Extract the (x, y) coordinate from the center of the cell holding the provided text.  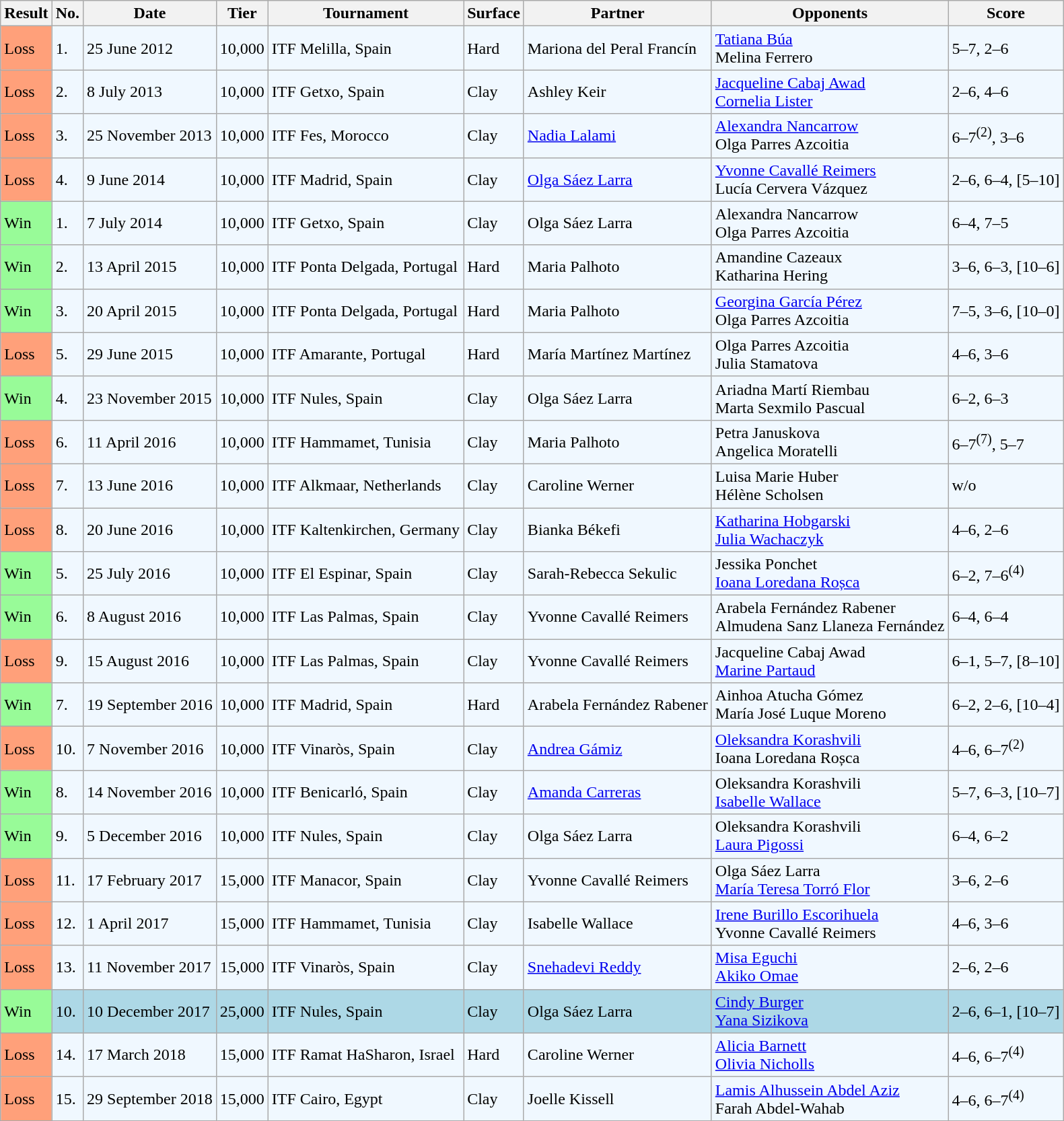
Yvonne Cavallé Reimers Lucía Cervera Vázquez (830, 179)
2–6, 4–6 (1005, 92)
29 June 2015 (150, 354)
Tatiana Búa Melina Ferrero (830, 48)
Oleksandra Korashvili Laura Pigossi (830, 836)
13 April 2015 (150, 266)
ITF El Espinar, Spain (365, 573)
25 November 2013 (150, 136)
Jacqueline Cabaj Awad Cornelia Lister (830, 92)
Oleksandra Korashvili Isabelle Wallace (830, 793)
25,000 (242, 1011)
6–4, 6–4 (1005, 618)
Amanda Carreras (618, 793)
Amandine Cazeaux Katharina Hering (830, 266)
Ashley Keir (618, 92)
6–7(7), 5–7 (1005, 441)
6–4, 6–2 (1005, 836)
5–7, 2–6 (1005, 48)
15 August 2016 (150, 661)
ITF Benicarló, Spain (365, 793)
ITF Manacor, Spain (365, 880)
9 June 2014 (150, 179)
6–7(2), 3–6 (1005, 136)
3–6, 2–6 (1005, 880)
Isabelle Wallace (618, 923)
2–6, 6–1, [10–7] (1005, 1011)
Olga Sáez Larra María Teresa Torró Flor (830, 880)
25 July 2016 (150, 573)
Georgina García Pérez Olga Parres Azcoitia (830, 311)
Oleksandra Korashvili Ioana Loredana Roșca (830, 748)
Sarah-Rebecca Sekulic (618, 573)
Tier (242, 13)
4–6, 2–6 (1005, 529)
6–1, 5–7, [8–10] (1005, 661)
10 December 2017 (150, 1011)
5–7, 6–3, [10–7] (1005, 793)
Olga Parres Azcoitia Julia Stamatova (830, 354)
Bianka Békefi (618, 529)
11 November 2017 (150, 968)
25 June 2012 (150, 48)
4–6, 6–7(2) (1005, 748)
6–2, 7–6(4) (1005, 573)
Surface (494, 13)
11 April 2016 (150, 441)
ITF Alkmaar, Netherlands (365, 486)
Ariadna Martí Riembau Marta Sexmilo Pascual (830, 398)
23 November 2015 (150, 398)
15. (67, 1098)
ITF Amarante, Portugal (365, 354)
Snehadevi Reddy (618, 968)
ITF Fes, Morocco (365, 136)
7–5, 3–6, [10–0] (1005, 311)
Arabela Fernández Rabener (618, 705)
ITF Cairo, Egypt (365, 1098)
Date (150, 13)
Alicia Barnett Olivia Nicholls (830, 1055)
17 March 2018 (150, 1055)
7 November 2016 (150, 748)
Partner (618, 13)
12. (67, 923)
11. (67, 880)
17 February 2017 (150, 880)
6–2, 2–6, [10–4] (1005, 705)
13 June 2016 (150, 486)
2–6, 2–6 (1005, 968)
13. (67, 968)
Jessika Ponchet Ioana Loredana Roșca (830, 573)
Petra Januskova Angelica Moratelli (830, 441)
ITF Kaltenkirchen, Germany (365, 529)
29 September 2018 (150, 1098)
Arabela Fernández Rabener Almudena Sanz Llaneza Fernández (830, 618)
w/o (1005, 486)
3–6, 6–3, [10–6] (1005, 266)
Cindy Burger Yana Sizikova (830, 1011)
8 July 2013 (150, 92)
Tournament (365, 13)
1 April 2017 (150, 923)
Misa Eguchi Akiko Omae (830, 968)
Nadia Lalami (618, 136)
Ainhoa Atucha Gómez María José Luque Moreno (830, 705)
5 December 2016 (150, 836)
No. (67, 13)
19 September 2016 (150, 705)
2–6, 6–4, [5–10] (1005, 179)
14. (67, 1055)
Mariona del Peral Francín (618, 48)
Score (1005, 13)
14 November 2016 (150, 793)
Andrea Gámiz (618, 748)
8 August 2016 (150, 618)
ITF Melilla, Spain (365, 48)
Result (26, 13)
Joelle Kissell (618, 1098)
6–2, 6–3 (1005, 398)
6–4, 7–5 (1005, 223)
Opponents (830, 13)
Jacqueline Cabaj Awad Marine Partaud (830, 661)
María Martínez Martínez (618, 354)
7 July 2014 (150, 223)
Katharina Hobgarski Julia Wachaczyk (830, 529)
Lamis Alhussein Abdel Aziz Farah Abdel-Wahab (830, 1098)
Irene Burillo Escorihuela Yvonne Cavallé Reimers (830, 923)
Luisa Marie Huber Hélène Scholsen (830, 486)
20 June 2016 (150, 529)
20 April 2015 (150, 311)
ITF Ramat HaSharon, Israel (365, 1055)
